Capture the cell that displays the provided text and extract its [X, Y] central coordinate. 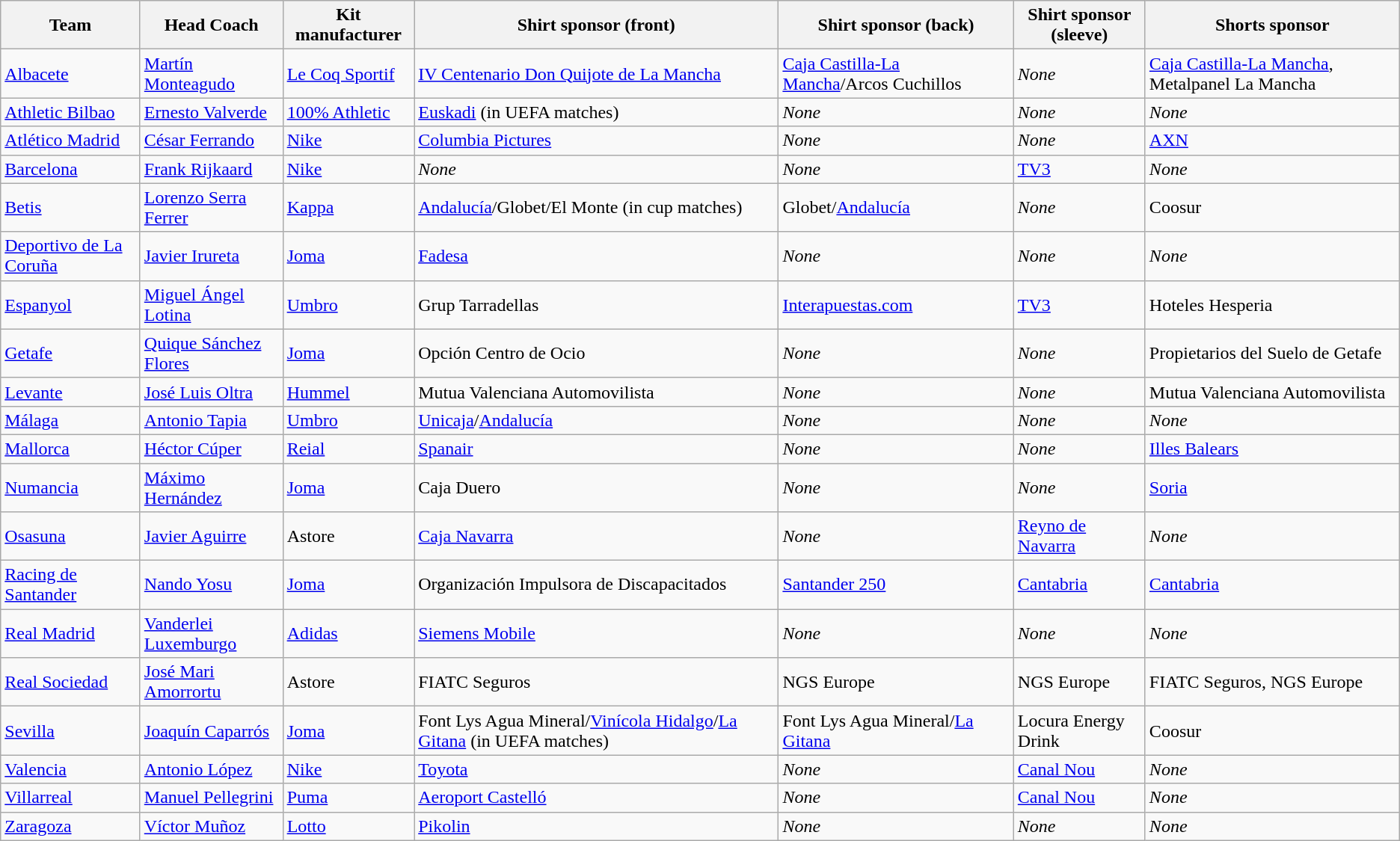
José Luis Oltra [211, 392]
Mallorca [70, 449]
Atlético Madrid [70, 141]
Illes Balears [1272, 449]
Toyota [597, 769]
FIATC Seguros [597, 682]
Soria [1272, 487]
Quique Sánchez Flores [211, 353]
Interapuestas.com [896, 305]
Globet/Andalucía [896, 208]
Kappa [349, 208]
Organización Impulsora de Discapacitados [597, 585]
Caja Navarra [597, 537]
Javier Irureta [211, 256]
Santander 250 [896, 585]
Opción Centro de Ocio [597, 353]
Euskadi (in UEFA matches) [597, 112]
Antonio López [211, 769]
Hummel [349, 392]
FIATC Seguros, NGS Europe [1272, 682]
Vanderlei Luxemburgo [211, 634]
Propietarios del Suelo de Getafe [1272, 353]
Nando Yosu [211, 585]
Zaragoza [70, 826]
Héctor Cúper [211, 449]
Betis [70, 208]
Andalucía/Globet/El Monte (in cup matches) [597, 208]
Ernesto Valverde [211, 112]
Numancia [70, 487]
Máximo Hernández [211, 487]
Columbia Pictures [597, 141]
Puma [349, 798]
Le Coq Sportif [349, 73]
Osasuna [70, 537]
Espanyol [70, 305]
Font Lys Agua Mineral/Vinícola Hidalgo/La Gitana (in UEFA matches) [597, 731]
AXN [1272, 141]
Víctor Muñoz [211, 826]
Siemens Mobile [597, 634]
Valencia [70, 769]
Font Lys Agua Mineral/La Gitana [896, 731]
Racing de Santander [70, 585]
Getafe [70, 353]
Aeroport Castelló [597, 798]
100% Athletic [349, 112]
Caja Castilla-La Mancha, Metalpanel La Mancha [1272, 73]
Reial [349, 449]
Head Coach [211, 25]
Adidas [349, 634]
Málaga [70, 420]
Caja Castilla-La Mancha/Arcos Cuchillos [896, 73]
Levante [70, 392]
Lotto [349, 826]
Sevilla [70, 731]
Shirt sponsor (front) [597, 25]
Grup Tarradellas [597, 305]
Hoteles Hesperia [1272, 305]
Shirt sponsor (back) [896, 25]
Pikolin [597, 826]
Lorenzo Serra Ferrer [211, 208]
Javier Aguirre [211, 537]
César Ferrando [211, 141]
Barcelona [70, 169]
Locura Energy Drink [1079, 731]
Unicaja/Andalucía [597, 420]
IV Centenario Don Quijote de La Mancha [597, 73]
Kit manufacturer [349, 25]
Villarreal [70, 798]
José Mari Amorrortu [211, 682]
Real Madrid [70, 634]
Fadesa [597, 256]
Caja Duero [597, 487]
Antonio Tapia [211, 420]
Miguel Ángel Lotina [211, 305]
Team [70, 25]
Athletic Bilbao [70, 112]
Albacete [70, 73]
Martín Monteagudo [211, 73]
Joaquín Caparrós [211, 731]
Shorts sponsor [1272, 25]
Reyno de Navarra [1079, 537]
Real Sociedad [70, 682]
Spanair [597, 449]
Deportivo de La Coruña [70, 256]
Manuel Pellegrini [211, 798]
Shirt sponsor (sleeve) [1079, 25]
Frank Rijkaard [211, 169]
